Find where the given text appears and provide that cell's center as (X, Y) coordinate. 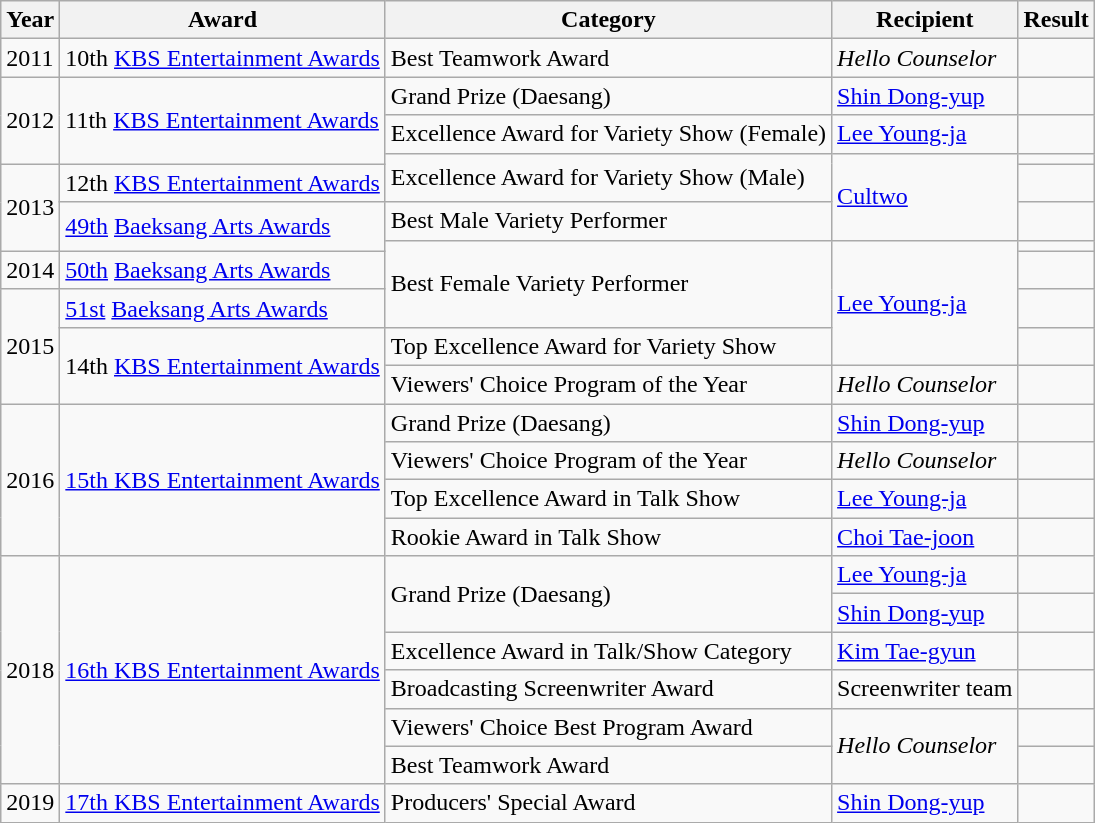
Kim Tae-gyun (925, 651)
2015 (30, 346)
Viewers' Choice Best Program Award (608, 727)
Recipient (925, 20)
Rookie Award in Talk Show (608, 537)
17th KBS Entertainment Awards (223, 803)
2014 (30, 270)
14th KBS Entertainment Awards (223, 365)
Choi Tae-joon (925, 537)
2012 (30, 120)
Award (223, 20)
Producers' Special Award (608, 803)
Excellence Award for Variety Show (Female) (608, 134)
50th Baeksang Arts Awards (223, 270)
Top Excellence Award for Variety Show (608, 346)
10th KBS Entertainment Awards (223, 58)
12th KBS Entertainment Awards (223, 183)
Screenwriter team (925, 689)
51st Baeksang Arts Awards (223, 308)
Broadcasting Screenwriter Award (608, 689)
2013 (30, 208)
2019 (30, 803)
11th KBS Entertainment Awards (223, 120)
16th KBS Entertainment Awards (223, 670)
Category (608, 20)
Top Excellence Award in Talk Show (608, 499)
Excellence Award for Variety Show (Male) (608, 178)
Cultwo (925, 196)
Result (1056, 20)
49th Baeksang Arts Awards (223, 226)
15th KBS Entertainment Awards (223, 480)
2018 (30, 670)
Year (30, 20)
2016 (30, 480)
Best Male Variety Performer (608, 221)
Excellence Award in Talk/Show Category (608, 651)
Best Female Variety Performer (608, 284)
2011 (30, 58)
